Locate the cell with the specified text and output its (x, y) center coordinate. 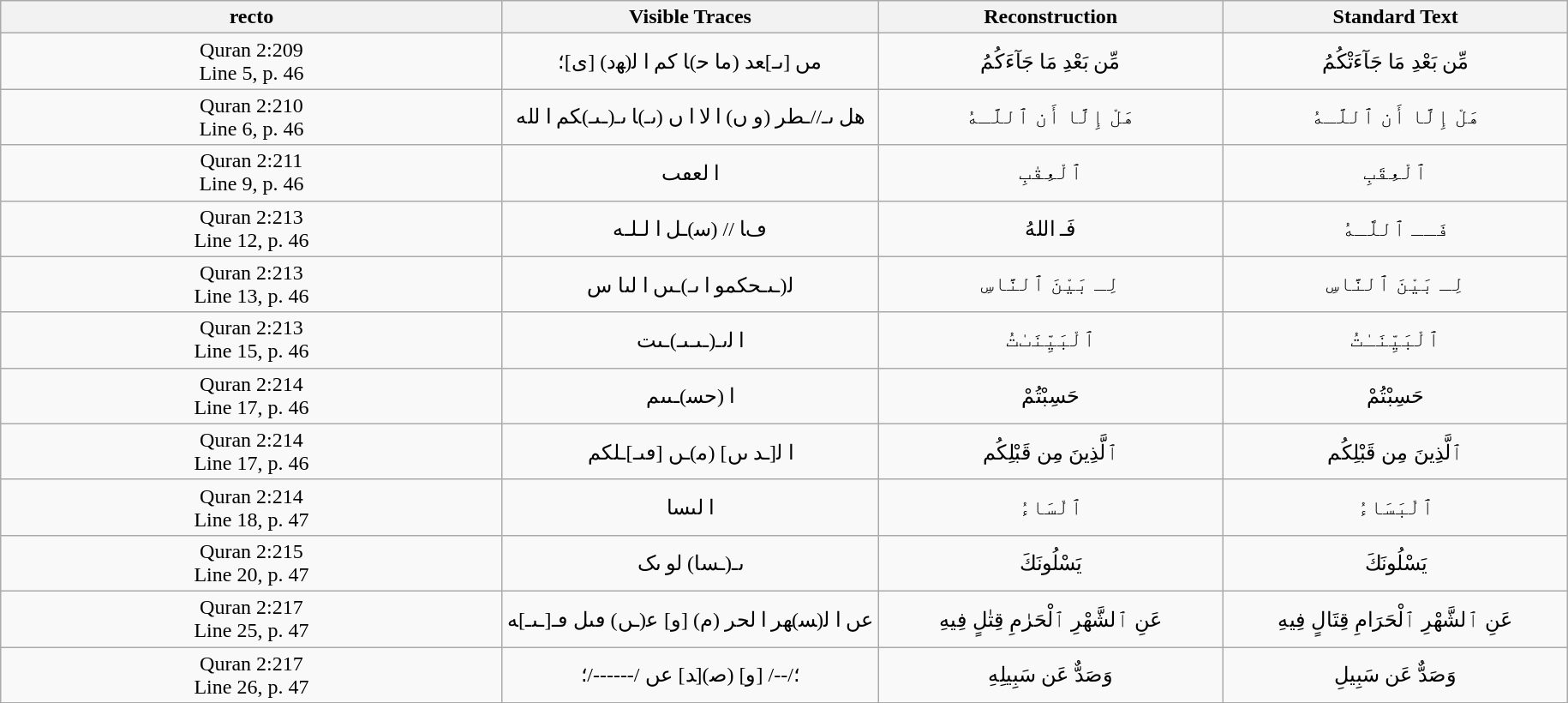
ٱلْبَيِّنَـٰتُ (1395, 339)
وَصَدٌّ عَن سَبِيلِ (1395, 674)
Reconstruction (1050, 17)
ٱلْعِقٰبِ (1050, 173)
ٱلْبَسَاءُ (1395, 508)
Visible Traces (691, 17)
هل ٮـ//ـﻄﺮ (و ﮞ) ا لا ا ﮞ (ٮـ)ﺎ ٮـ(ـٮـ)ﮑﻢ ا ﻟﻠﻪ (691, 117)
ٱلْسَاءُ (1050, 508)
فَـ اللهُ (1050, 228)
recto (252, 17)
Quran 2:217 Line 26, p. 47 (252, 674)
؛/--/ [و] (ﺻ)[ﺪ] عں /------/؛ (691, 674)
عَنِ ٱلشَّهْرِ ٱلْحَرَامِ قِتَالٍ فِيهِ (1395, 619)
Quran 2:215 Line 20, p. 47 (252, 562)
ﻟ(ـٮـحکمو ا ٮـ)ـٮں ا لٮا س (691, 285)
Quran 2:213 Line 15, p. 46 (252, 339)
Standard Text (1395, 17)
ڡﺎ // (ﺳ)ـﻞ ا لـلـه (691, 228)
ٮـ(ـسا) لو ٮک (691, 562)
ٱلْعِقَبِ (1395, 173)
فَــ ٱللَّـهُ (1395, 228)
مِّن بَعْدِ مَا جَآءَكُمُ (1050, 62)
ا لعڡٮ (691, 173)
ا ﻟٮـ(ـٮـٮـ)ـٮت (691, 339)
ا ﻟ[ـﺪ ٮں] (ﻣ)ـﮟ [ٯٮـ]ـلکم (691, 451)
ٱلْبَيِّنَٮٰتُ (1050, 339)
Quran 2:214 Line 18, p. 47 (252, 508)
Quran 2:213 Line 12, p. 46 (252, 228)
Quran 2:210 Line 6, p. 46 (252, 117)
مں [ٮـ]ﻌﺪ (ما ﺣ)ﺎ کم ا ﻟ(ﻬد) [ی]؛ (691, 62)
ا (ﺣﺴ)ـٮٮم (691, 396)
Quran 2:211 Line 9, p. 46 (252, 173)
مِّن بَعْدِ مَا جَآءَتْكُمُ (1395, 62)
Quran 2:217 Line 25, p. 47 (252, 619)
Quran 2:209 Line 5, p. 46 (252, 62)
ا لٮسا (691, 508)
Quran 2:213 Line 13, p. 46 (252, 285)
وَصَدٌّ عَن سَبِيلِهِ (1050, 674)
عں ا ﻟ(ﺴ)ﻬﺮ ا لحر (م) [و] ﻋ(ـں) ٯٮل ڡـ[ـٮـ]ﻪ (691, 619)
عَنِ ٱلشَّهْرِ ٱلْحَرٰمِ قِتٰلٍ فِيهِ (1050, 619)
